From the cell containing the given text, extract its center point as [x, y] coordinate. 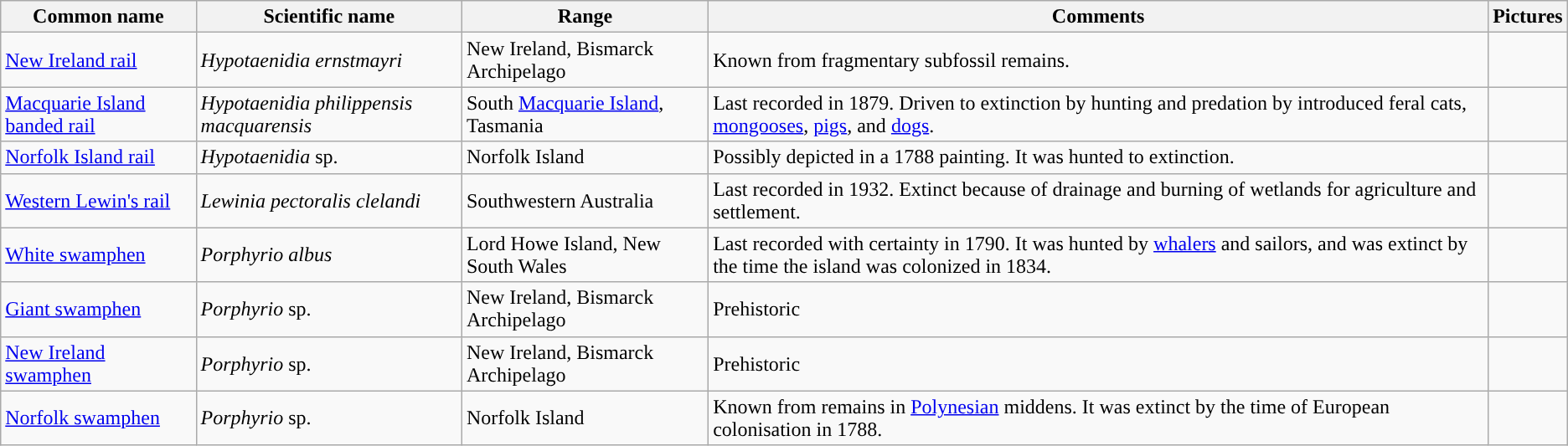
Comments [1099, 17]
New Ireland rail [99, 60]
South Macquarie Island, Tasmania [585, 114]
Common name [99, 17]
Norfolk swamphen [99, 418]
Hypotaenidia philippensis macquarensis [328, 114]
Giant swamphen [99, 310]
Porphyrio albus [328, 254]
Last recorded with certainty in 1790. It was hunted by whalers and sailors, and was extinct by the time the island was colonized in 1834. [1099, 254]
Last recorded in 1879. Driven to extinction by hunting and predation by introduced feral cats, mongooses, pigs, and dogs. [1099, 114]
Known from remains in Polynesian middens. It was extinct by the time of European colonisation in 1788. [1099, 418]
Last recorded in 1932. Extinct because of drainage and burning of wetlands for agriculture and settlement. [1099, 201]
Lewinia pectoralis clelandi [328, 201]
Pictures [1528, 17]
White swamphen [99, 254]
Western Lewin's rail [99, 201]
New Ireland swamphen [99, 363]
Macquarie Island banded rail [99, 114]
Hypotaenidia ernstmayri [328, 60]
Hypotaenidia sp. [328, 157]
Possibly depicted in a 1788 painting. It was hunted to extinction. [1099, 157]
Range [585, 17]
Known from fragmentary subfossil remains. [1099, 60]
Lord Howe Island, New South Wales [585, 254]
Southwestern Australia [585, 201]
Scientific name [328, 17]
Norfolk Island rail [99, 157]
